Output the (x, y) coordinate of the center of the cell containing the given text.  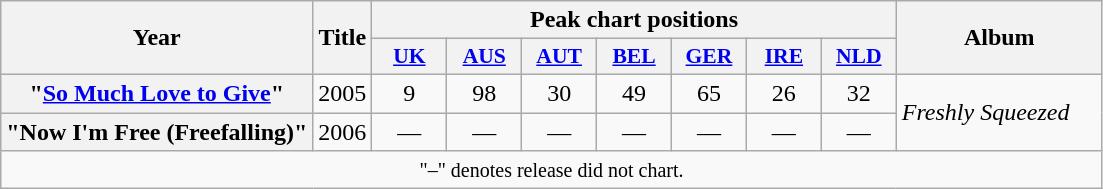
"So Much Love to Give" (157, 93)
"Now I'm Free (Freefalling)" (157, 131)
Album (999, 38)
2005 (342, 93)
UK (410, 57)
NLD (858, 57)
Title (342, 38)
AUT (560, 57)
2006 (342, 131)
Peak chart positions (634, 20)
65 (710, 93)
98 (484, 93)
26 (784, 93)
GER (710, 57)
Freshly Squeezed (999, 112)
32 (858, 93)
BEL (634, 57)
30 (560, 93)
9 (410, 93)
Year (157, 38)
"–" denotes release did not chart. (552, 170)
49 (634, 93)
AUS (484, 57)
IRE (784, 57)
